Scan for the cell matching the given text and deliver its [x, y] coordinate at center. 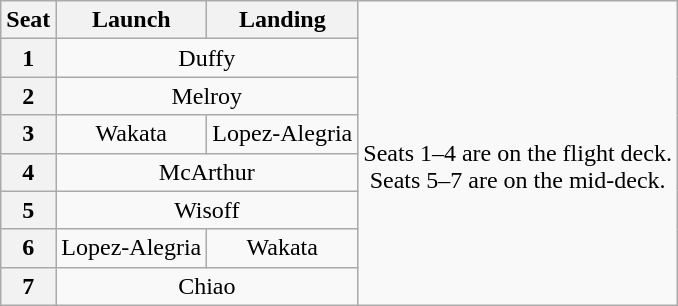
1 [28, 58]
5 [28, 210]
Seat [28, 20]
6 [28, 248]
Chiao [207, 286]
7 [28, 286]
2 [28, 96]
4 [28, 172]
Melroy [207, 96]
Wisoff [207, 210]
Duffy [207, 58]
Seats 1–4 are on the flight deck.Seats 5–7 are on the mid-deck. [518, 153]
Launch [132, 20]
Landing [282, 20]
3 [28, 134]
McArthur [207, 172]
